Search for the cell housing the specified text and yield its [x, y] center coordinate. 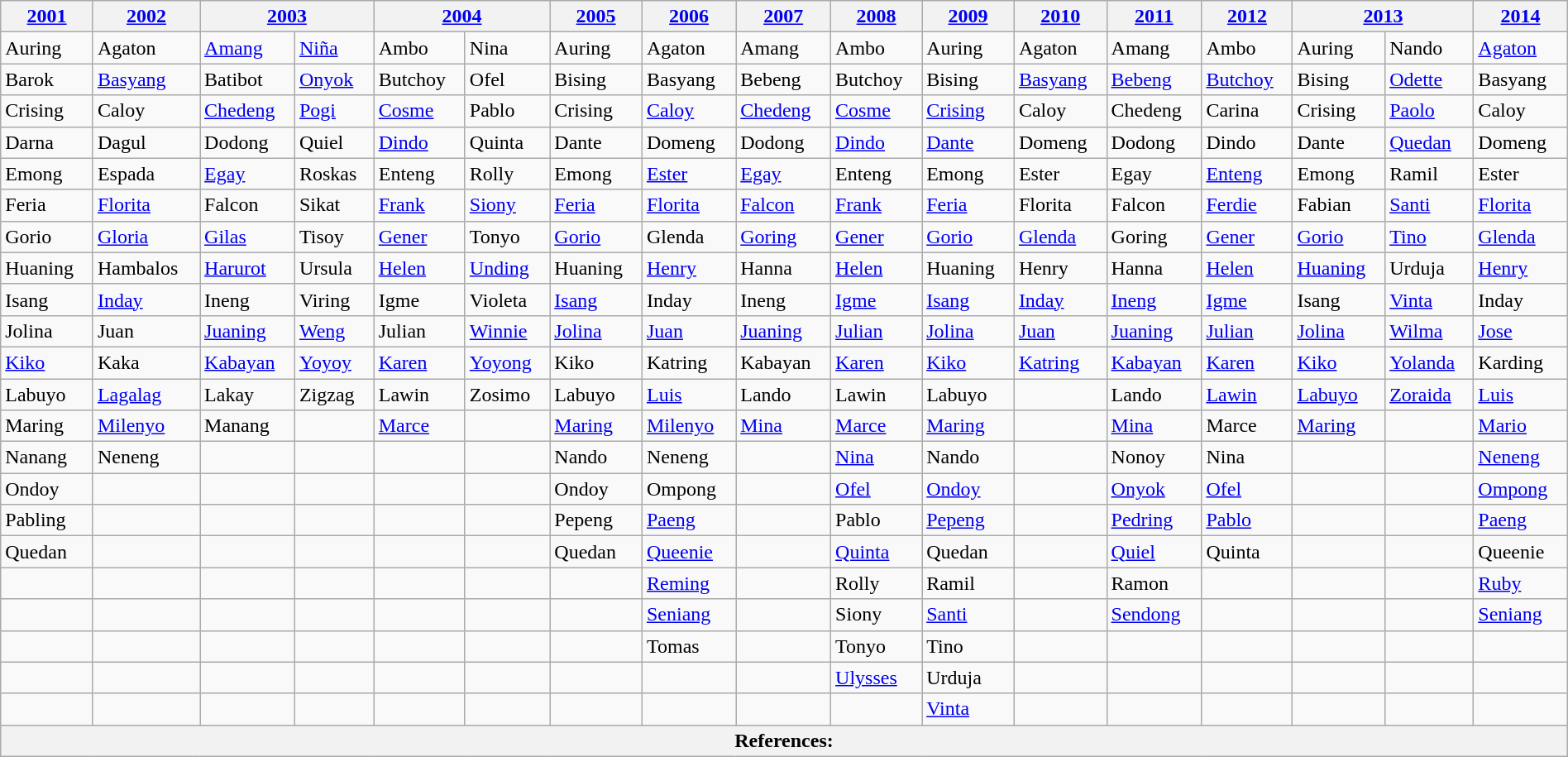
2002 [146, 17]
Nanang [47, 458]
2011 [1154, 17]
Yolanda [1429, 362]
Niña [334, 48]
2003 [288, 17]
Fabian [1339, 205]
Yoyong [507, 362]
2009 [968, 17]
Tomas [688, 646]
Ulysses [877, 678]
Roskas [334, 174]
Barok [47, 79]
2006 [688, 17]
Yoyoy [334, 362]
2004 [461, 17]
Odette [1429, 79]
Winnie [507, 331]
Batibot [248, 79]
Espada [146, 174]
Unding [507, 268]
Hambalos [146, 268]
References: [784, 740]
Reming [688, 583]
Mario [1520, 426]
2001 [47, 17]
Carina [1247, 111]
Pedring [1154, 520]
Pogi [334, 111]
2013 [1383, 17]
2010 [1060, 17]
2008 [877, 17]
Pabling [47, 520]
2012 [1247, 17]
Ruby [1520, 583]
Paolo [1429, 111]
Lakay [248, 395]
Lagalag [146, 395]
Harurot [248, 268]
Viring [334, 299]
Ferdie [1247, 205]
Jose [1520, 331]
Karding [1520, 362]
Weng [334, 331]
Zigzag [334, 395]
Nonoy [1154, 458]
Ramon [1154, 583]
Sikat [334, 205]
Zoraida [1429, 395]
Tisoy [334, 237]
Kaka [146, 362]
Gilas [248, 237]
Manang [248, 426]
2007 [784, 17]
Wilma [1429, 331]
Zosimo [507, 395]
Dagul [146, 142]
Darna [47, 142]
Ursula [334, 268]
Gloria [146, 237]
2005 [596, 17]
Violeta [507, 299]
2014 [1520, 17]
Sendong [1154, 615]
